Identify which cell holds the provided text, then report its [x, y] central coordinate. 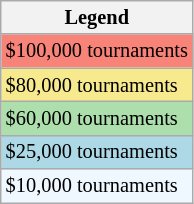
$60,000 tournaments [97, 118]
$10,000 tournaments [97, 186]
Legend [97, 17]
$25,000 tournaments [97, 152]
$100,000 tournaments [97, 51]
$80,000 tournaments [97, 85]
